Scan for the cell matching the given text and deliver its (x, y) coordinate at center. 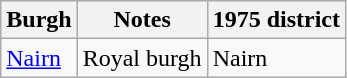
Notes (142, 20)
Royal burgh (142, 58)
1975 district (276, 20)
Burgh (39, 20)
